Scan for the cell matching the given text and deliver its [x, y] coordinate at center. 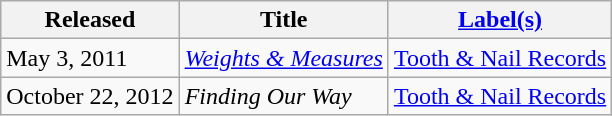
Finding Our Way [284, 96]
Weights & Measures [284, 58]
May 3, 2011 [90, 58]
Title [284, 20]
Released [90, 20]
Label(s) [500, 20]
October 22, 2012 [90, 96]
